Determine the (X, Y) coordinate at the center of the cell enclosing the given text.  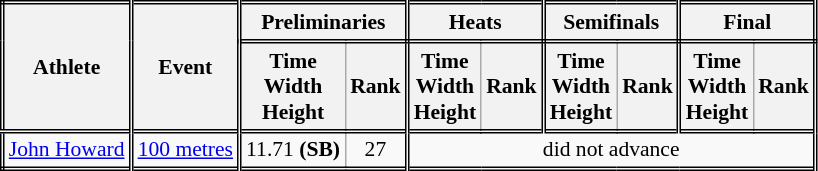
John Howard (66, 150)
Event (185, 67)
11.71 (SB) (293, 150)
Preliminaries (324, 22)
27 (376, 150)
Athlete (66, 67)
Heats (475, 22)
Final (747, 22)
100 metres (185, 150)
did not advance (611, 150)
Semifinals (611, 22)
